Pinpoint the cell where the given text exists, returning its [x, y] midpoint coordinate. 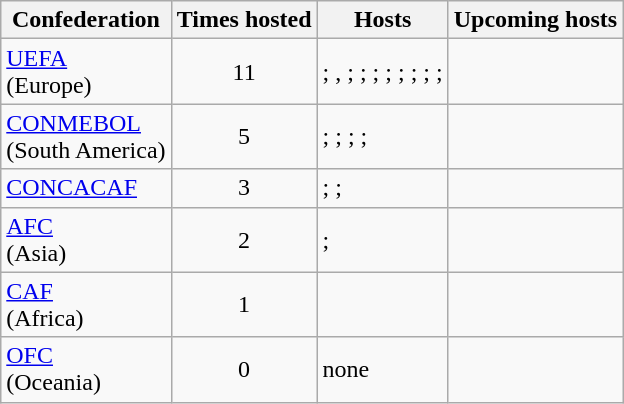
CONMEBOL (South America) [86, 136]
; [382, 240]
Upcoming hosts [535, 20]
AFC (Asia) [86, 240]
5 [244, 136]
2 [244, 240]
11 [244, 72]
; ; [382, 188]
CAF (Africa) [86, 304]
Times hosted [244, 20]
Hosts [382, 20]
OFC (Oceania) [86, 370]
1 [244, 304]
Confederation [86, 20]
; ; ; ; [382, 136]
0 [244, 370]
UEFA (Europe) [86, 72]
; , ; ; ; ; ; ; ; ; [382, 72]
3 [244, 188]
none [382, 370]
CONCACAF [86, 188]
